Pinpoint the cell where the given text exists, returning its (x, y) midpoint coordinate. 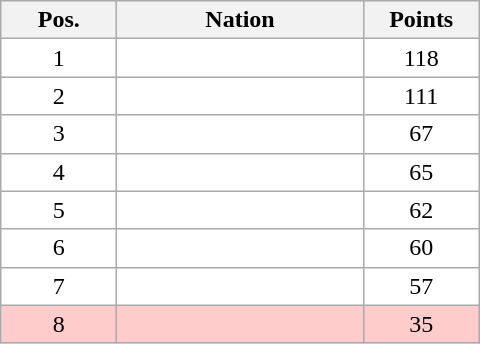
65 (421, 172)
Nation (240, 20)
Points (421, 20)
1 (59, 58)
3 (59, 134)
8 (59, 324)
4 (59, 172)
111 (421, 96)
67 (421, 134)
6 (59, 248)
35 (421, 324)
60 (421, 248)
5 (59, 210)
118 (421, 58)
57 (421, 286)
Pos. (59, 20)
7 (59, 286)
2 (59, 96)
62 (421, 210)
